Capture the cell that displays the provided text and extract its (x, y) central coordinate. 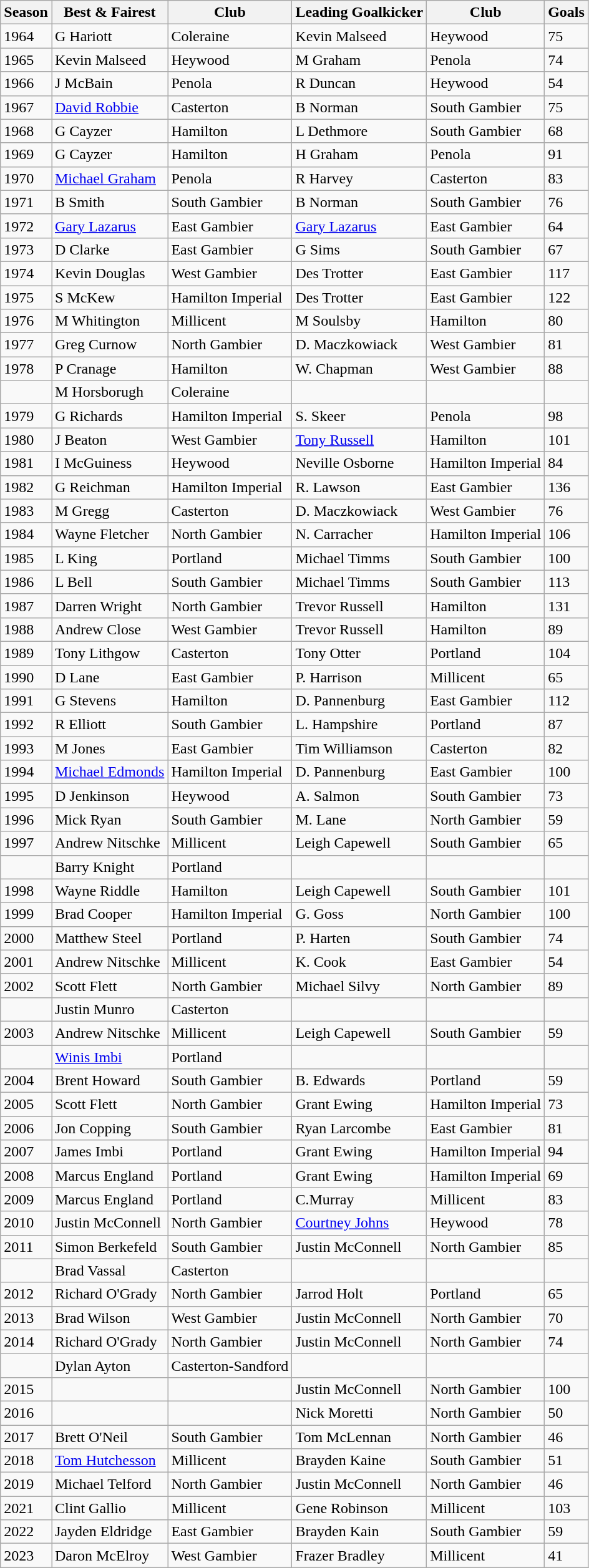
Michael Telford (109, 1484)
51 (567, 1461)
2023 (26, 1556)
Casterton-Sandford (230, 1365)
1973 (26, 249)
41 (567, 1556)
Leading Goalkicker (359, 12)
1976 (26, 321)
1978 (26, 369)
Darren Wright (109, 606)
Winis Imbi (109, 1057)
1994 (26, 772)
P. Harrison (359, 677)
D Clarke (109, 249)
2006 (26, 1128)
M Gregg (109, 511)
94 (567, 1152)
82 (567, 748)
2016 (26, 1413)
M. Lane (359, 820)
1972 (26, 226)
Brayden Kaine (359, 1461)
1964 (26, 36)
Wayne Fletcher (109, 535)
70 (567, 1318)
1995 (26, 796)
Matthew Steel (109, 938)
L King (109, 558)
1968 (26, 131)
103 (567, 1508)
L Dethmore (359, 131)
Neville Osborne (359, 463)
L Bell (109, 582)
Barry Knight (109, 867)
J McBain (109, 84)
Andrew Close (109, 629)
2005 (26, 1105)
Mick Ryan (109, 820)
136 (567, 487)
P Cranage (109, 369)
Jayden Eldridge (109, 1532)
2015 (26, 1389)
1986 (26, 582)
2011 (26, 1247)
Nick Moretti (359, 1413)
D Lane (109, 677)
R Duncan (359, 84)
2007 (26, 1152)
1988 (26, 629)
B Smith (109, 202)
Tom Hutchesson (109, 1461)
Tony Russell (359, 440)
Dylan Ayton (109, 1365)
N. Carracher (359, 535)
Clint Gallio (109, 1508)
2022 (26, 1532)
2021 (26, 1508)
98 (567, 416)
Courtney Johns (359, 1223)
2018 (26, 1461)
2017 (26, 1436)
1974 (26, 273)
Best & Fairest (109, 12)
85 (567, 1247)
K. Cook (359, 962)
117 (567, 273)
Brent Howard (109, 1081)
1982 (26, 487)
131 (567, 606)
M Whitington (109, 321)
2014 (26, 1342)
64 (567, 226)
106 (567, 535)
91 (567, 155)
P. Harten (359, 938)
87 (567, 725)
2002 (26, 985)
1992 (26, 725)
80 (567, 321)
Brad Wilson (109, 1318)
Tim Williamson (359, 748)
G Reichman (109, 487)
1990 (26, 677)
Brad Cooper (109, 914)
1996 (26, 820)
Greg Curnow (109, 345)
2001 (26, 962)
1984 (26, 535)
2000 (26, 938)
Wayne Riddle (109, 891)
Ryan Larcombe (359, 1128)
D Jenkinson (109, 796)
1970 (26, 178)
2003 (26, 1033)
Michael Edmonds (109, 772)
Tom McLennan (359, 1436)
Gene Robinson (359, 1508)
2010 (26, 1223)
Goals (567, 12)
Daron McElroy (109, 1556)
112 (567, 701)
James Imbi (109, 1152)
1999 (26, 914)
50 (567, 1413)
G Stevens (109, 701)
1985 (26, 558)
G Hariott (109, 36)
R Elliott (109, 725)
W. Chapman (359, 369)
1981 (26, 463)
Frazer Bradley (359, 1556)
C.Murray (359, 1199)
R. Lawson (359, 487)
Brad Vassal (109, 1270)
1987 (26, 606)
1965 (26, 60)
1991 (26, 701)
1967 (26, 107)
Michael Silvy (359, 985)
1980 (26, 440)
67 (567, 249)
M Graham (359, 60)
Jon Copping (109, 1128)
B. Edwards (359, 1081)
2013 (26, 1318)
2009 (26, 1199)
I McGuiness (109, 463)
S McKew (109, 298)
2004 (26, 1081)
78 (567, 1223)
69 (567, 1176)
1979 (26, 416)
S. Skeer (359, 416)
1993 (26, 748)
1971 (26, 202)
1998 (26, 891)
Kevin Douglas (109, 273)
1966 (26, 84)
1983 (26, 511)
R Harvey (359, 178)
1997 (26, 843)
J Beaton (109, 440)
H Graham (359, 155)
David Robbie (109, 107)
Brett O'Neil (109, 1436)
2008 (26, 1176)
104 (567, 653)
Jarrod Holt (359, 1294)
G Richards (109, 416)
Simon Berkefeld (109, 1247)
122 (567, 298)
1977 (26, 345)
G. Goss (359, 914)
Justin Munro (109, 1009)
Season (26, 12)
M Jones (109, 748)
1975 (26, 298)
M Horsborugh (109, 392)
1969 (26, 155)
Michael Graham (109, 178)
2019 (26, 1484)
Tony Otter (359, 653)
G Sims (359, 249)
L. Hampshire (359, 725)
88 (567, 369)
68 (567, 131)
84 (567, 463)
1989 (26, 653)
A. Salmon (359, 796)
Brayden Kain (359, 1532)
2012 (26, 1294)
113 (567, 582)
Tony Lithgow (109, 653)
M Soulsby (359, 321)
